Locate the cell with the specified text and output its [X, Y] center coordinate. 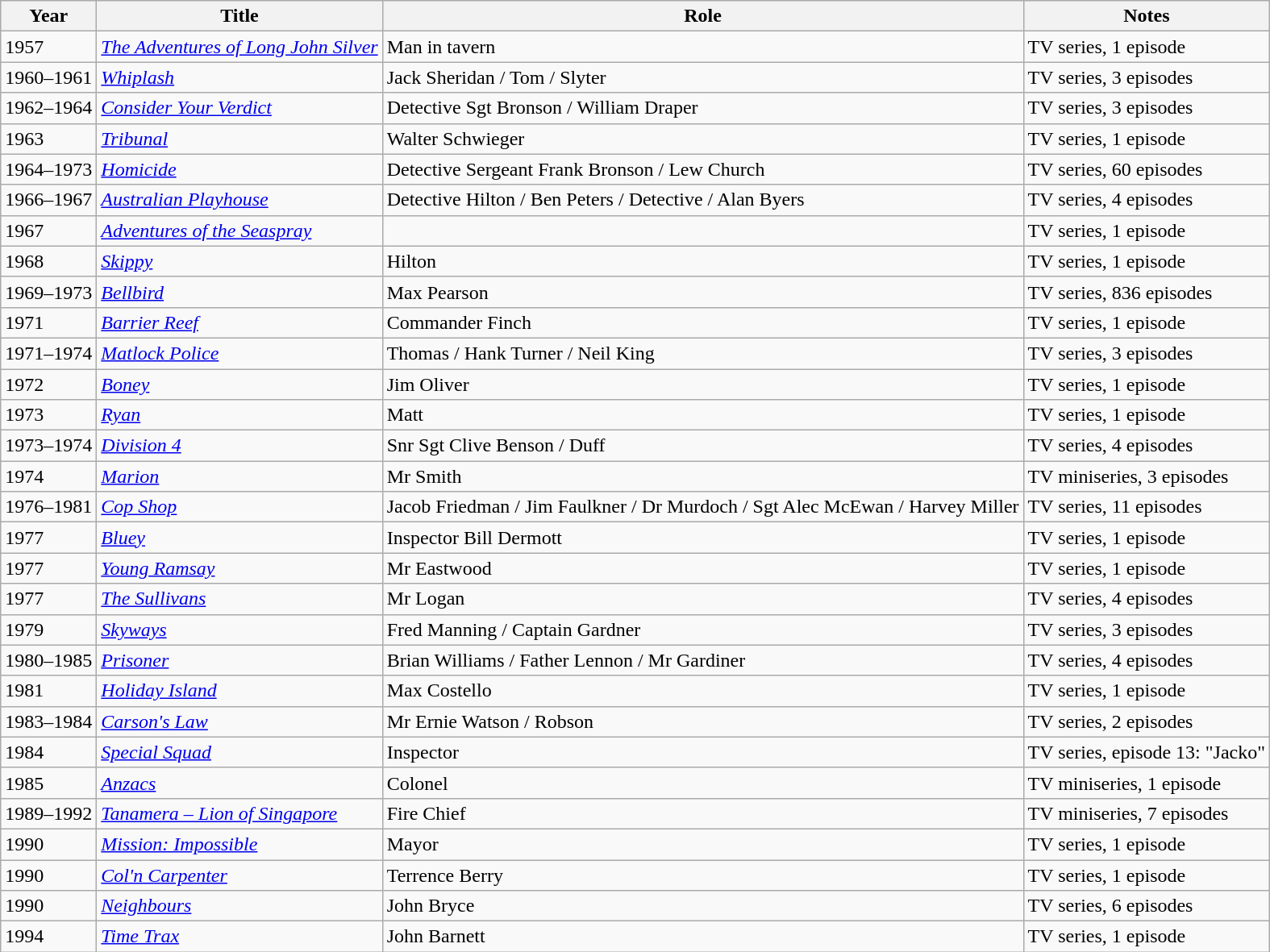
John Bryce [703, 906]
Tribunal [239, 139]
Role [703, 16]
TV miniseries, 3 episodes [1147, 476]
1984 [48, 752]
1964–1973 [48, 169]
Bellbird [239, 292]
Bluey [239, 538]
1983–1984 [48, 721]
1968 [48, 261]
Matt [703, 415]
1981 [48, 691]
Australian Playhouse [239, 200]
1957 [48, 47]
1960–1961 [48, 77]
Col'n Carpenter [239, 875]
Holiday Island [239, 691]
Young Ramsay [239, 568]
TV miniseries, 7 episodes [1147, 813]
TV miniseries, 1 episode [1147, 783]
Man in tavern [703, 47]
Barrier Reef [239, 322]
Detective Hilton / Ben Peters / Detective / Alan Byers [703, 200]
1972 [48, 385]
Max Costello [703, 691]
Cop Shop [239, 507]
Consider Your Verdict [239, 108]
Terrence Berry [703, 875]
TV series, episode 13: "Jacko" [1147, 752]
1971–1974 [48, 353]
John Barnett [703, 937]
The Adventures of Long John Silver [239, 47]
Time Trax [239, 937]
1966–1967 [48, 200]
1989–1992 [48, 813]
Fire Chief [703, 813]
Carson's Law [239, 721]
Jacob Friedman / Jim Faulkner / Dr Murdoch / Sgt Alec McEwan / Harvey Miller [703, 507]
Jim Oliver [703, 385]
1962–1964 [48, 108]
TV series, 836 episodes [1147, 292]
1980–1985 [48, 660]
TV series, 6 episodes [1147, 906]
1976–1981 [48, 507]
Marion [239, 476]
Year [48, 16]
1994 [48, 937]
The Sullivans [239, 599]
Mr Smith [703, 476]
Hilton [703, 261]
Homicide [239, 169]
Mr Eastwood [703, 568]
1963 [48, 139]
Detective Sgt Bronson / William Draper [703, 108]
Colonel [703, 783]
TV series, 11 episodes [1147, 507]
Special Squad [239, 752]
Neighbours [239, 906]
Ryan [239, 415]
Title [239, 16]
Max Pearson [703, 292]
Commander Finch [703, 322]
Boney [239, 385]
Matlock Police [239, 353]
Snr Sgt Clive Benson / Duff [703, 446]
Mr Ernie Watson / Robson [703, 721]
1985 [48, 783]
Thomas / Hank Turner / Neil King [703, 353]
Walter Schwieger [703, 139]
1979 [48, 630]
1971 [48, 322]
Jack Sheridan / Tom / Slyter [703, 77]
Fred Manning / Captain Gardner [703, 630]
Notes [1147, 16]
Anzacs [239, 783]
1969–1973 [48, 292]
Whiplash [239, 77]
Division 4 [239, 446]
Detective Sergeant Frank Bronson / Lew Church [703, 169]
Skippy [239, 261]
1973–1974 [48, 446]
Mission: Impossible [239, 844]
Tanamera – Lion of Singapore [239, 813]
Brian Williams / Father Lennon / Mr Gardiner [703, 660]
Mr Logan [703, 599]
1974 [48, 476]
TV series, 60 episodes [1147, 169]
1973 [48, 415]
Mayor [703, 844]
Inspector Bill Dermott [703, 538]
Adventures of the Seaspray [239, 231]
TV series, 2 episodes [1147, 721]
Skyways [239, 630]
Inspector [703, 752]
1967 [48, 231]
Prisoner [239, 660]
